Return the [x, y] coordinate for the center point of the cell that contains the specified text.  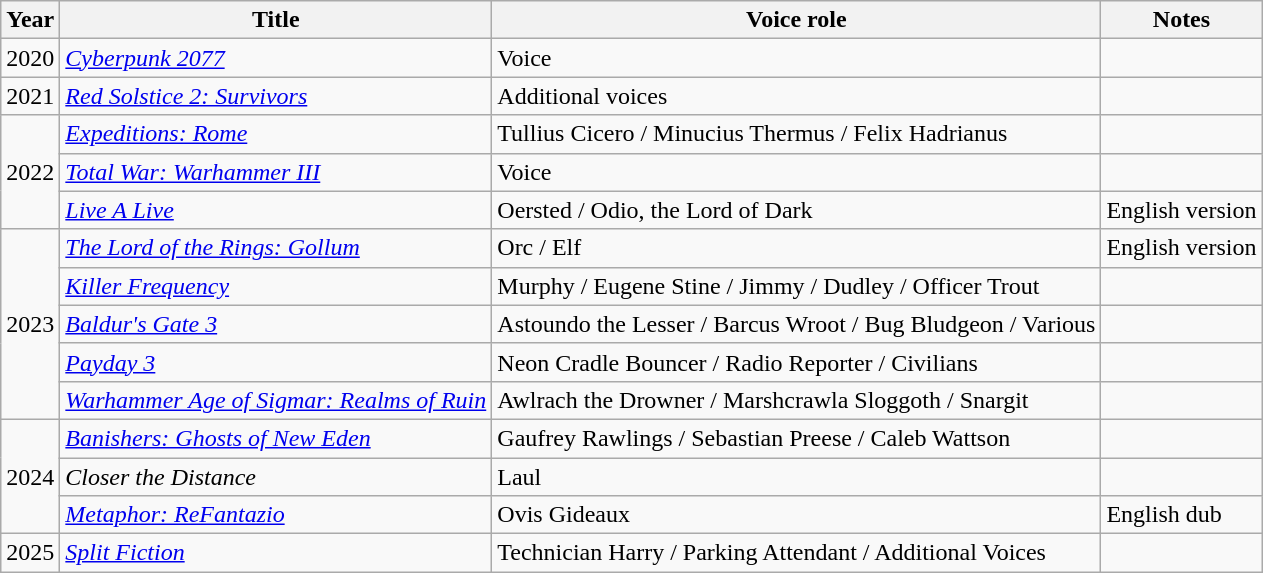
Ovis Gideaux [796, 515]
Baldur's Gate 3 [276, 324]
Split Fiction [276, 553]
Total War: Warhammer III [276, 172]
Technician Harry / Parking Attendant / Additional Voices [796, 553]
Killer Frequency [276, 286]
Neon Cradle Bouncer / Radio Reporter / Civilians [796, 362]
Tullius Cicero / Minucius Thermus / Felix Hadrianus [796, 134]
Laul [796, 477]
2020 [30, 58]
Astoundo the Lesser / Barcus Wroot / Bug Bludgeon / Various [796, 324]
Year [30, 20]
Cyberpunk 2077 [276, 58]
Closer the Distance [276, 477]
English dub [1182, 515]
2024 [30, 476]
2022 [30, 172]
Expeditions: Rome [276, 134]
Murphy / Eugene Stine / Jimmy / Dudley / Officer Trout [796, 286]
Orc / Elf [796, 248]
Notes [1182, 20]
2023 [30, 324]
Metaphor: ReFantazio [276, 515]
Oersted / Odio, the Lord of Dark [796, 210]
Gaufrey Rawlings / Sebastian Preese / Caleb Wattson [796, 438]
Live A Live [276, 210]
2025 [30, 553]
Payday 3 [276, 362]
Additional voices [796, 96]
Title [276, 20]
Warhammer Age of Sigmar: Realms of Ruin [276, 400]
Banishers: Ghosts of New Eden [276, 438]
Red Solstice 2: Survivors [276, 96]
Awlrach the Drowner / Marshcrawla Sloggoth / Snargit [796, 400]
Voice role [796, 20]
The Lord of the Rings: Gollum [276, 248]
2021 [30, 96]
